Return the (x, y) coordinate for the center point of the cell that contains the specified text.  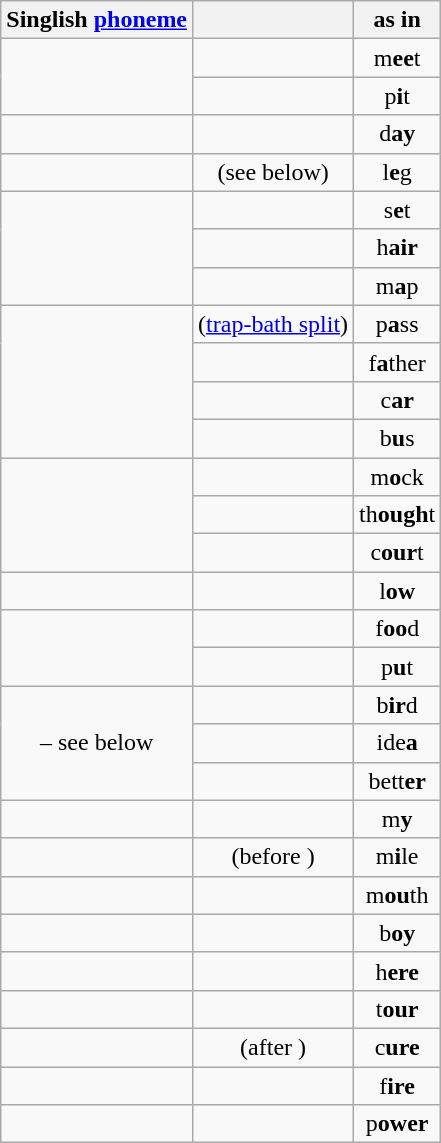
boy (398, 933)
(after ) (274, 1047)
Singlish phoneme (97, 20)
meet (398, 58)
here (398, 971)
idea (398, 743)
leg (398, 172)
bird (398, 705)
cure (398, 1047)
food (398, 629)
mock (398, 477)
low (398, 591)
my (398, 819)
court (398, 553)
day (398, 134)
put (398, 667)
pit (398, 96)
tour (398, 1009)
hair (398, 248)
(before ) (274, 857)
– see below (97, 743)
(trap-bath split) (274, 324)
as in (398, 20)
(see below) (274, 172)
set (398, 210)
mouth (398, 895)
thought (398, 515)
power (398, 1124)
pass (398, 324)
mile (398, 857)
father (398, 362)
car (398, 400)
map (398, 286)
fire (398, 1085)
better (398, 781)
bus (398, 438)
